Find where the given text appears and provide that cell's center as (x, y) coordinate. 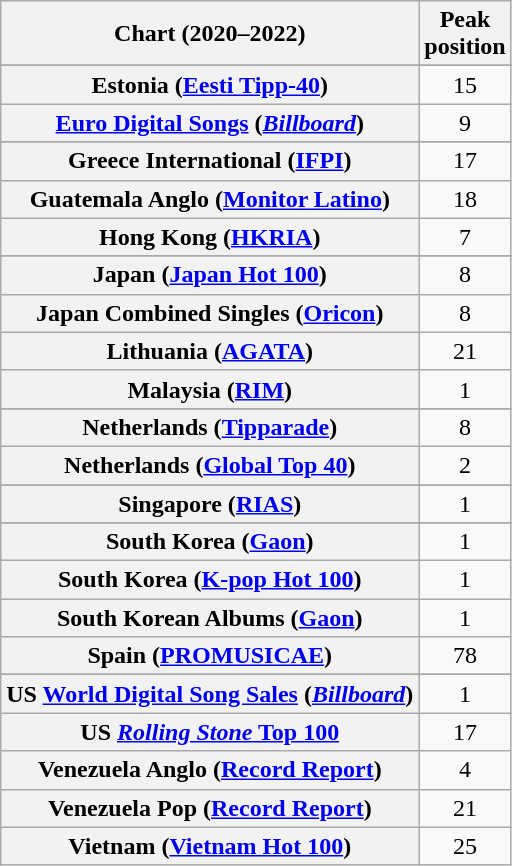
Euro Digital Songs (Billboard) (210, 123)
Spain (PROMUSICAE) (210, 656)
Lithuania (AGATA) (210, 351)
Vietnam (Vietnam Hot 100) (210, 846)
US World Digital Song Sales (Billboard) (210, 694)
Venezuela Anglo (Record Report) (210, 770)
South Korean Albums (Gaon) (210, 618)
US Rolling Stone Top 100 (210, 732)
Singapore (RIAS) (210, 503)
Netherlands (Tipparade) (210, 427)
South Korea (K-pop Hot 100) (210, 580)
2 (465, 465)
9 (465, 123)
Peakposition (465, 34)
Venezuela Pop (Record Report) (210, 808)
Japan (Japan Hot 100) (210, 275)
7 (465, 237)
Japan Combined Singles (Oricon) (210, 313)
15 (465, 85)
Estonia (Eesti Tipp-40) (210, 85)
Chart (2020–2022) (210, 34)
South Korea (Gaon) (210, 542)
78 (465, 656)
25 (465, 846)
Malaysia (RIM) (210, 389)
Greece International (IFPI) (210, 161)
Hong Kong (HKRIA) (210, 237)
Guatemala Anglo (Monitor Latino) (210, 199)
4 (465, 770)
18 (465, 199)
Netherlands (Global Top 40) (210, 465)
